Return (x, y) of the center of cell containing provided text 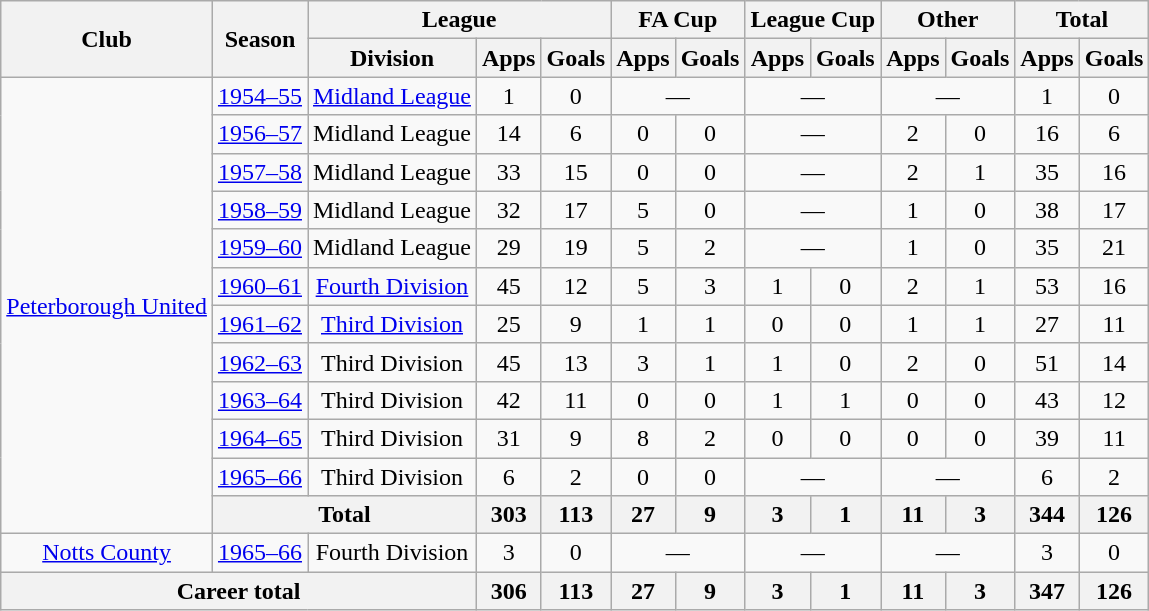
Other (948, 20)
306 (509, 591)
League Cup (813, 20)
21 (1114, 248)
38 (1047, 210)
32 (509, 210)
51 (1047, 362)
53 (1047, 286)
1957–58 (260, 172)
Club (107, 39)
1959–60 (260, 248)
43 (1047, 400)
42 (509, 400)
1963–64 (260, 400)
25 (509, 324)
1962–63 (260, 362)
1954–55 (260, 96)
1956–57 (260, 134)
33 (509, 172)
1964–65 (260, 438)
347 (1047, 591)
1961–62 (260, 324)
FA Cup (678, 20)
303 (509, 515)
1958–59 (260, 210)
8 (643, 438)
39 (1047, 438)
Notts County (107, 553)
Division (392, 58)
31 (509, 438)
29 (509, 248)
Peterborough United (107, 306)
League (460, 20)
19 (576, 248)
13 (576, 362)
15 (576, 172)
1960–61 (260, 286)
Career total (239, 591)
Season (260, 39)
344 (1047, 515)
